Provide the (X, Y) coordinate of the cell's center where the given text is located.  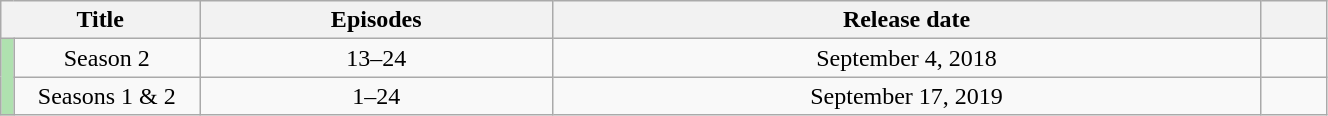
Release date (906, 20)
1–24 (376, 96)
Title (100, 20)
September 17, 2019 (906, 96)
13–24 (376, 58)
Seasons 1 & 2 (107, 96)
Episodes (376, 20)
Season 2 (107, 58)
September 4, 2018 (906, 58)
